Locate the cell with the specified text and output its [X, Y] center coordinate. 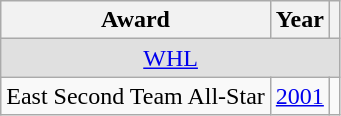
2001 [300, 96]
Year [300, 20]
WHL [171, 58]
Award [136, 20]
East Second Team All-Star [136, 96]
